Return the [x, y] coordinate for the center point of the cell that contains the specified text.  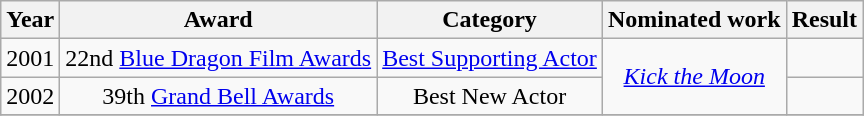
2002 [30, 96]
Kick the Moon [694, 77]
22nd Blue Dragon Film Awards [218, 58]
Award [218, 20]
Year [30, 20]
Best Supporting Actor [490, 58]
Nominated work [694, 20]
39th Grand Bell Awards [218, 96]
2001 [30, 58]
Category [490, 20]
Result [824, 20]
Best New Actor [490, 96]
